Identify which cell holds the provided text, then report its [X, Y] central coordinate. 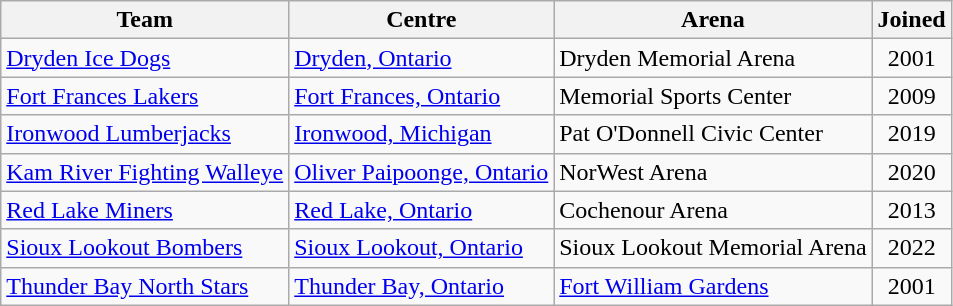
NorWest Arena [713, 172]
Joined [912, 20]
Red Lake Miners [145, 210]
Pat O'Donnell Civic Center [713, 134]
2019 [912, 134]
Memorial Sports Center [713, 96]
Sioux Lookout, Ontario [422, 248]
Kam River Fighting Walleye [145, 172]
Cochenour Arena [713, 210]
Dryden, Ontario [422, 58]
Centre [422, 20]
Thunder Bay North Stars [145, 286]
Thunder Bay, Ontario [422, 286]
Fort Frances Lakers [145, 96]
Dryden Memorial Arena [713, 58]
2013 [912, 210]
Red Lake, Ontario [422, 210]
Team [145, 20]
Sioux Lookout Bombers [145, 248]
Ironwood Lumberjacks [145, 134]
Sioux Lookout Memorial Arena [713, 248]
Fort Frances, Ontario [422, 96]
2009 [912, 96]
Ironwood, Michigan [422, 134]
Dryden Ice Dogs [145, 58]
Oliver Paipoonge, Ontario [422, 172]
Arena [713, 20]
2022 [912, 248]
Fort William Gardens [713, 286]
2020 [912, 172]
